Scan for the cell matching the given text and deliver its [x, y] coordinate at center. 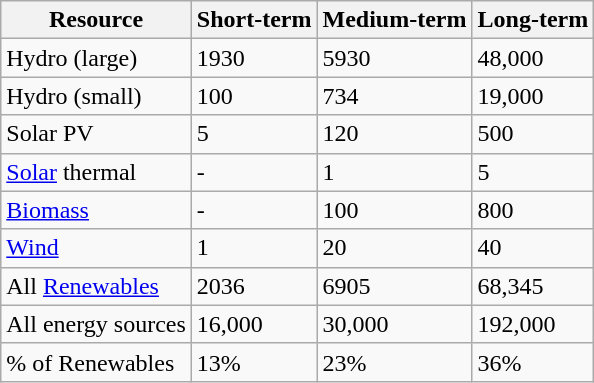
Hydro (large) [96, 58]
Long-term [533, 20]
All Renewables [96, 286]
Wind [96, 248]
192,000 [533, 324]
20 [394, 248]
Biomass [96, 210]
5930 [394, 58]
16,000 [254, 324]
800 [533, 210]
48,000 [533, 58]
All energy sources [96, 324]
19,000 [533, 96]
13% [254, 362]
120 [394, 134]
Medium-term [394, 20]
Resource [96, 20]
Solar thermal [96, 172]
2036 [254, 286]
6905 [394, 286]
% of Renewables [96, 362]
40 [533, 248]
734 [394, 96]
30,000 [394, 324]
500 [533, 134]
Solar PV [96, 134]
36% [533, 362]
23% [394, 362]
Hydro (small) [96, 96]
1930 [254, 58]
68,345 [533, 286]
Short-term [254, 20]
